Scan for the cell matching the given text and deliver its [x, y] coordinate at center. 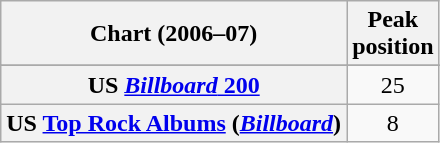
Peak position [393, 34]
US Billboard 200 [174, 85]
Chart (2006–07) [174, 34]
8 [393, 123]
25 [393, 85]
US Top Rock Albums (Billboard) [174, 123]
